Extract the [X, Y] coordinate from the center of the cell holding the provided text.  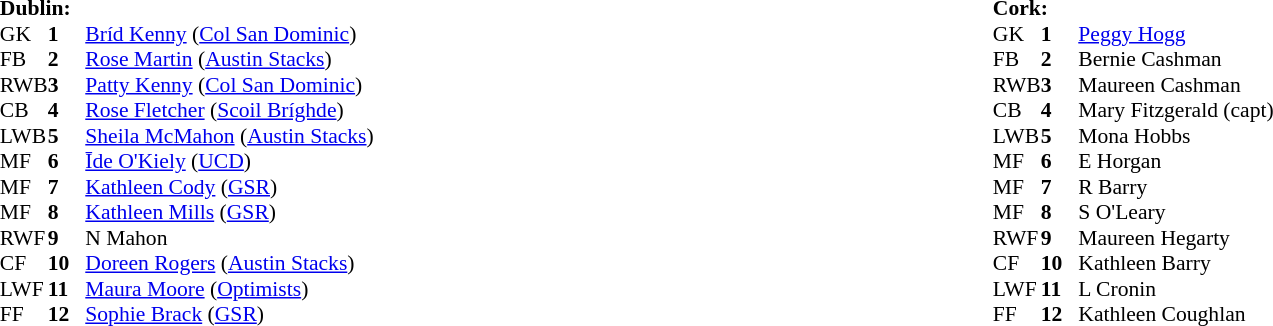
Bríd Kenny (Col San Dominic) [229, 34]
R Barry [1176, 187]
Mary Fitzgerald (capt) [1176, 111]
Maureen Hegarty [1176, 238]
N Mahon [229, 238]
Maureen Cashman [1176, 85]
Īde O'Kiely (UCD) [229, 161]
Peggy Hogg [1176, 34]
Mona Hobbs [1176, 136]
Patty Kenny (Col San Dominic) [229, 85]
S O'Leary [1176, 213]
Sheila McMahon (Austin Stacks) [229, 136]
L Cronin [1176, 289]
Bernie Cashman [1176, 59]
Kathleen Cody (GSR) [229, 187]
Maura Moore (Optimists) [229, 289]
E Horgan [1176, 161]
Rose Fletcher (Scoil Bríghde) [229, 111]
Kathleen Mills (GSR) [229, 213]
Rose Martin (Austin Stacks) [229, 59]
Doreen Rogers (Austin Stacks) [229, 263]
Kathleen Barry [1176, 263]
